Pinpoint the cell where the given text exists, returning its (X, Y) midpoint coordinate. 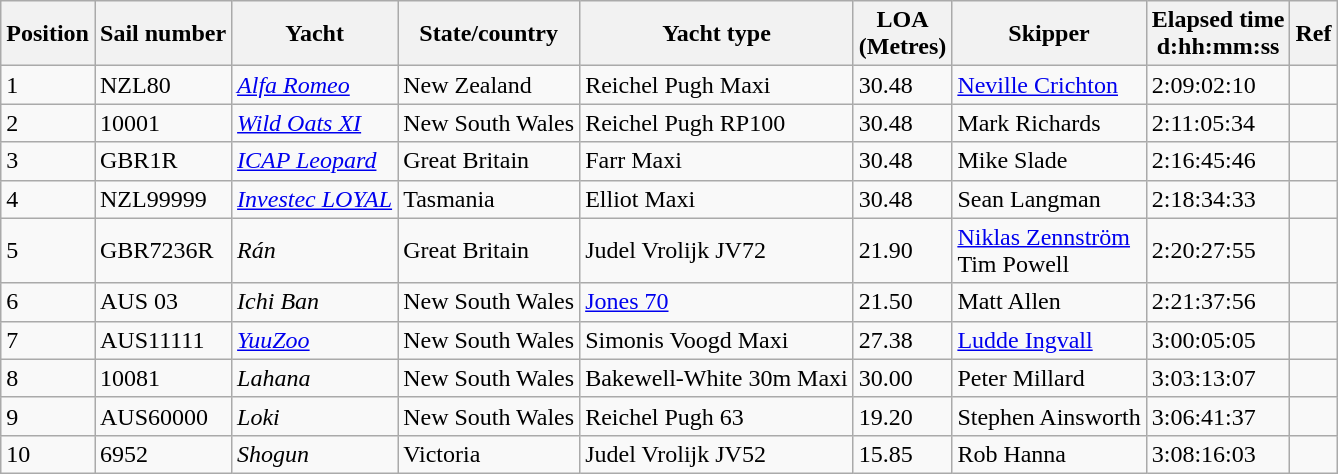
3 (48, 161)
Judel Vrolijk JV72 (717, 250)
6 (48, 302)
6952 (162, 454)
Sail number (162, 34)
Matt Allen (1049, 302)
10001 (162, 123)
Farr Maxi (717, 161)
Mark Richards (1049, 123)
Wild Oats XI (315, 123)
AUS60000 (162, 416)
NZL80 (162, 85)
21.50 (902, 302)
Reichel Pugh RP100 (717, 123)
Rán (315, 250)
2:20:27:55 (1218, 250)
27.38 (902, 340)
Neville Crichton (1049, 85)
3:03:13:07 (1218, 378)
Investec LOYAL (315, 199)
10 (48, 454)
2:11:05:34 (1218, 123)
19.20 (902, 416)
AUS 03 (162, 302)
Shogun (315, 454)
ICAP Leopard (315, 161)
Sean Langman (1049, 199)
5 (48, 250)
Ludde Ingvall (1049, 340)
21.90 (902, 250)
Ichi Ban (315, 302)
Niklas Zennström Tim Powell (1049, 250)
15.85 (902, 454)
2:16:45:46 (1218, 161)
Ref (1314, 34)
2:09:02:10 (1218, 85)
Stephen Ainsworth (1049, 416)
New Zealand (489, 85)
9 (48, 416)
Mike Slade (1049, 161)
Position (48, 34)
Reichel Pugh 63 (717, 416)
Reichel Pugh Maxi (717, 85)
1 (48, 85)
Alfa Romeo (315, 85)
GBR1R (162, 161)
Loki (315, 416)
8 (48, 378)
YuuZoo (315, 340)
Jones 70 (717, 302)
2:18:34:33 (1218, 199)
7 (48, 340)
3:06:41:37 (1218, 416)
3:00:05:05 (1218, 340)
Skipper (1049, 34)
AUS11111 (162, 340)
Rob Hanna (1049, 454)
State/country (489, 34)
Judel Vrolijk JV52 (717, 454)
3:08:16:03 (1218, 454)
NZL99999 (162, 199)
Yacht (315, 34)
Victoria (489, 454)
Simonis Voogd Maxi (717, 340)
Peter Millard (1049, 378)
4 (48, 199)
Bakewell-White 30m Maxi (717, 378)
GBR7236R (162, 250)
2:21:37:56 (1218, 302)
Lahana (315, 378)
Tasmania (489, 199)
30.00 (902, 378)
10081 (162, 378)
LOA (Metres) (902, 34)
Elliot Maxi (717, 199)
Yacht type (717, 34)
2 (48, 123)
Elapsed time d:hh:mm:ss (1218, 34)
